Detect which cell encompasses the target text, then output its (x, y) center coordinate. 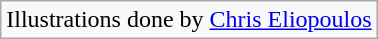
Illustrations done by Chris Eliopoulos (189, 20)
